Extract the [x, y] coordinate from the center of the cell holding the provided text.  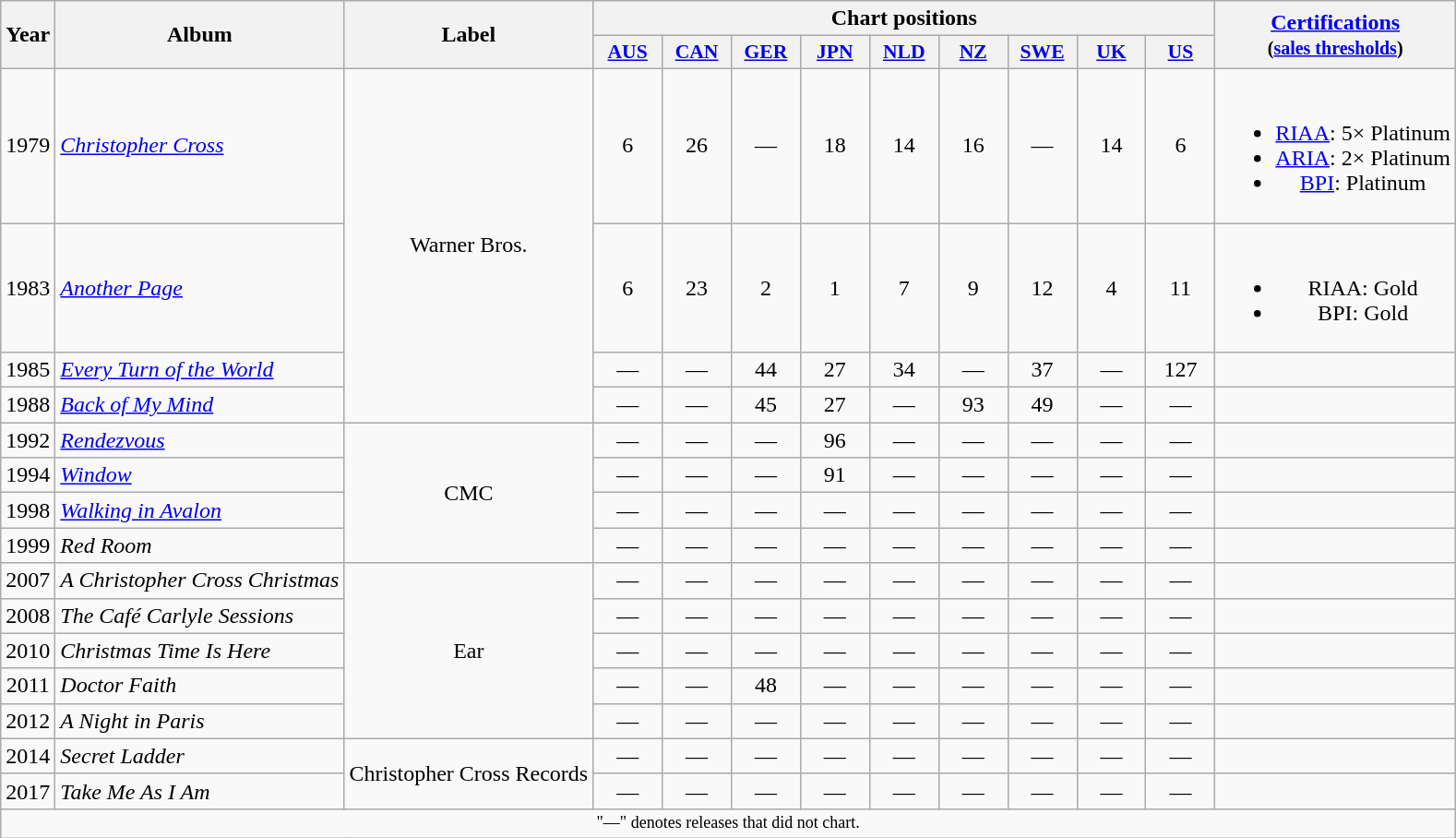
Rendezvous [199, 440]
Year [28, 35]
1992 [28, 440]
RIAA: GoldBPI: Gold [1336, 288]
2017 [28, 791]
2 [766, 288]
1979 [28, 146]
12 [1043, 288]
Christmas Time Is Here [199, 651]
Doctor Faith [199, 686]
Back of My Mind [199, 405]
49 [1043, 405]
2010 [28, 651]
Christopher Cross [199, 146]
7 [904, 288]
1985 [28, 370]
1983 [28, 288]
34 [904, 370]
4 [1111, 288]
1998 [28, 510]
Secret Ladder [199, 756]
AUS [627, 53]
Every Turn of the World [199, 370]
45 [766, 405]
26 [698, 146]
23 [698, 288]
Warner Bros. [469, 245]
96 [834, 440]
Window [199, 475]
"—" denotes releases that did not chart. [729, 823]
48 [766, 686]
UK [1111, 53]
GER [766, 53]
Ear [469, 651]
44 [766, 370]
2014 [28, 756]
11 [1181, 288]
9 [973, 288]
1 [834, 288]
2007 [28, 581]
Chart positions [904, 18]
127 [1181, 370]
NLD [904, 53]
93 [973, 405]
NZ [973, 53]
2008 [28, 616]
The Café Carlyle Sessions [199, 616]
CAN [698, 53]
A Night in Paris [199, 721]
Take Me As I Am [199, 791]
2012 [28, 721]
SWE [1043, 53]
16 [973, 146]
18 [834, 146]
1999 [28, 545]
A Christopher Cross Christmas [199, 581]
Certifications(sales thresholds) [1336, 35]
Label [469, 35]
CMC [469, 493]
JPN [834, 53]
37 [1043, 370]
Album [199, 35]
1994 [28, 475]
Christopher Cross Records [469, 773]
Red Room [199, 545]
91 [834, 475]
US [1181, 53]
1988 [28, 405]
RIAA: 5× PlatinumARIA: 2× PlatinumBPI: Platinum [1336, 146]
2011 [28, 686]
Another Page [199, 288]
Walking in Avalon [199, 510]
